Output the [X, Y] coordinate of the center of the cell containing the given text.  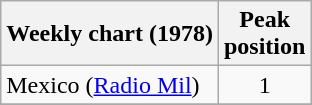
Peakposition [264, 34]
1 [264, 85]
Mexico (Radio Mil) [110, 85]
Weekly chart (1978) [110, 34]
